Detect which cell encompasses the target text, then output its (X, Y) center coordinate. 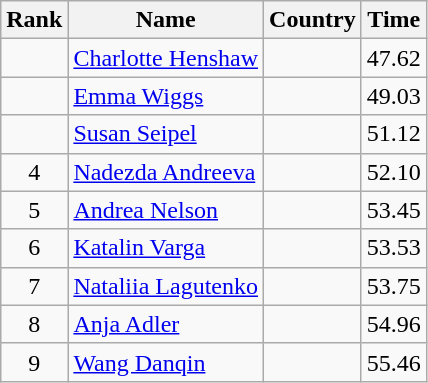
Time (394, 20)
55.46 (394, 362)
4 (34, 172)
Rank (34, 20)
Andrea Nelson (166, 210)
54.96 (394, 324)
Nadezda Andreeva (166, 172)
47.62 (394, 58)
Susan Seipel (166, 134)
Charlotte Henshaw (166, 58)
6 (34, 248)
Nataliia Lagutenko (166, 286)
53.75 (394, 286)
49.03 (394, 96)
9 (34, 362)
Anja Adler (166, 324)
Wang Danqin (166, 362)
51.12 (394, 134)
8 (34, 324)
Katalin Varga (166, 248)
Emma Wiggs (166, 96)
52.10 (394, 172)
Country (313, 20)
Name (166, 20)
5 (34, 210)
7 (34, 286)
53.45 (394, 210)
53.53 (394, 248)
